Scan for the cell matching the given text and deliver its [X, Y] coordinate at center. 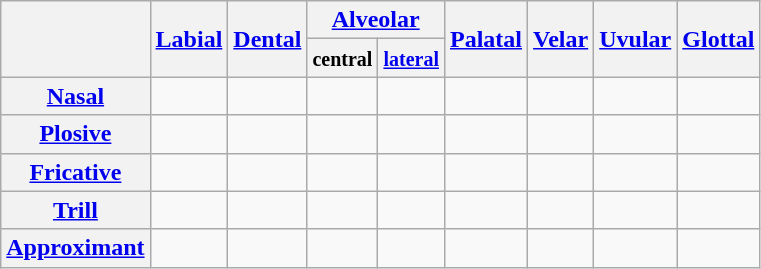
Velar [561, 39]
Trill [76, 210]
Plosive [76, 134]
Nasal [76, 96]
Fricative [76, 172]
Alveolar [376, 20]
lateral [412, 58]
Glottal [718, 39]
Dental [268, 39]
central [342, 58]
Palatal [486, 39]
Uvular [636, 39]
Approximant [76, 248]
Labial [189, 39]
